Locate the cell with the specified text and output its (x, y) center coordinate. 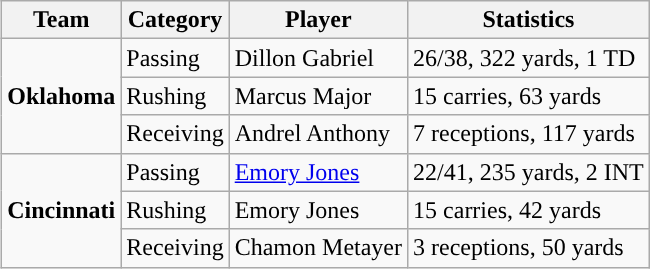
Cincinnati (62, 210)
Category (175, 20)
Marcus Major (318, 96)
Player (318, 20)
15 carries, 63 yards (529, 96)
22/41, 235 yards, 2 INT (529, 172)
Andrel Anthony (318, 134)
Team (62, 20)
7 receptions, 117 yards (529, 134)
Chamon Metayer (318, 248)
26/38, 322 yards, 1 TD (529, 58)
15 carries, 42 yards (529, 210)
Oklahoma (62, 96)
Dillon Gabriel (318, 58)
Statistics (529, 20)
3 receptions, 50 yards (529, 248)
